Identify which cell holds the provided text, then report its (X, Y) central coordinate. 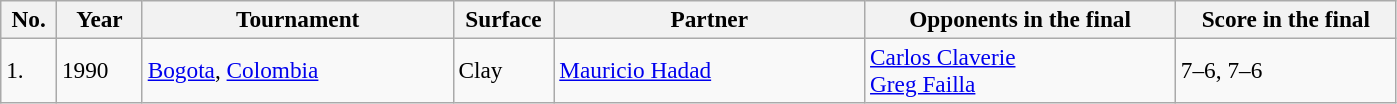
Bogota, Colombia (298, 70)
1. (29, 70)
Score in the final (1286, 19)
Tournament (298, 19)
No. (29, 19)
Surface (504, 19)
1990 (100, 70)
Mauricio Hadad (710, 70)
7–6, 7–6 (1286, 70)
Clay (504, 70)
Carlos Claverie Greg Failla (1020, 70)
Year (100, 19)
Opponents in the final (1020, 19)
Partner (710, 19)
